Return the (X, Y) coordinate for the center point of the cell that contains the specified text.  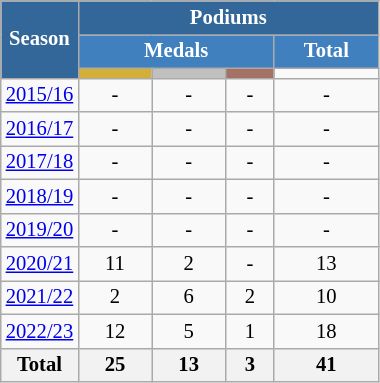
2020/21 (40, 263)
10 (326, 297)
Season (40, 38)
2021/22 (40, 297)
2019/20 (40, 230)
6 (189, 297)
2022/23 (40, 331)
25 (115, 365)
3 (250, 365)
2015/16 (40, 95)
12 (115, 331)
2017/18 (40, 162)
11 (115, 263)
Podiums (228, 17)
41 (326, 365)
1 (250, 331)
18 (326, 331)
2018/19 (40, 196)
2016/17 (40, 129)
5 (189, 331)
Medals (176, 51)
